Return the (x, y) coordinate for the center point of the cell that contains the specified text.  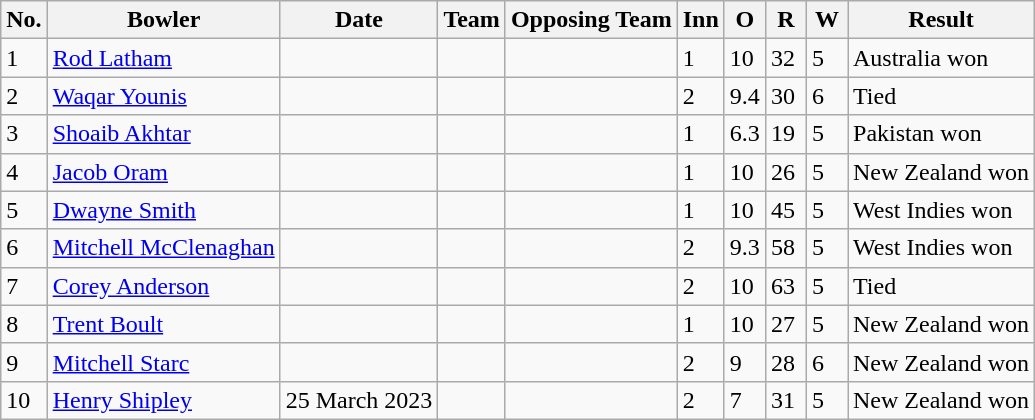
32 (786, 58)
Bowler (164, 20)
6.3 (744, 134)
Date (359, 20)
Dwayne Smith (164, 210)
45 (786, 210)
27 (786, 324)
Corey Anderson (164, 286)
Pakistan won (942, 134)
3 (24, 134)
Jacob Oram (164, 172)
8 (24, 324)
Shoaib Akhtar (164, 134)
58 (786, 248)
26 (786, 172)
Mitchell Starc (164, 362)
Result (942, 20)
Trent Boult (164, 324)
W (826, 20)
9.4 (744, 96)
No. (24, 20)
30 (786, 96)
25 March 2023 (359, 400)
Australia won (942, 58)
31 (786, 400)
Henry Shipley (164, 400)
Inn (700, 20)
28 (786, 362)
4 (24, 172)
9.3 (744, 248)
Mitchell McClenaghan (164, 248)
63 (786, 286)
O (744, 20)
Team (472, 20)
Opposing Team (591, 20)
19 (786, 134)
R (786, 20)
Rod Latham (164, 58)
Waqar Younis (164, 96)
